Scan for the cell matching the given text and deliver its [X, Y] coordinate at center. 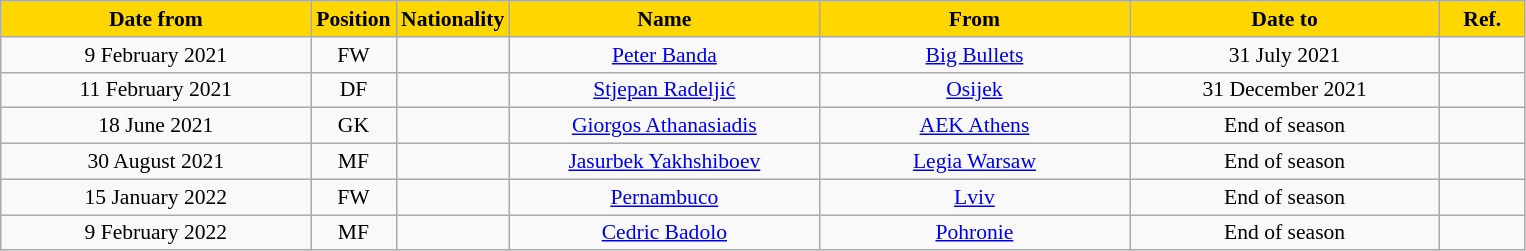
9 February 2022 [156, 233]
18 June 2021 [156, 126]
Nationality [452, 19]
31 July 2021 [1285, 55]
Pohronie [974, 233]
Cedric Badolo [664, 233]
From [974, 19]
11 February 2021 [156, 90]
Big Bullets [974, 55]
31 December 2021 [1285, 90]
Name [664, 19]
Ref. [1482, 19]
Stjepan Radeljić [664, 90]
Position [354, 19]
Giorgos Athanasiadis [664, 126]
30 August 2021 [156, 162]
GK [354, 126]
Pernambuco [664, 197]
Legia Warsaw [974, 162]
Osijek [974, 90]
DF [354, 90]
Peter Banda [664, 55]
Date from [156, 19]
Jasurbek Yakhshiboev [664, 162]
15 January 2022 [156, 197]
AEK Athens [974, 126]
9 February 2021 [156, 55]
Lviv [974, 197]
Date to [1285, 19]
